From the cell containing the given text, extract its center point as (x, y) coordinate. 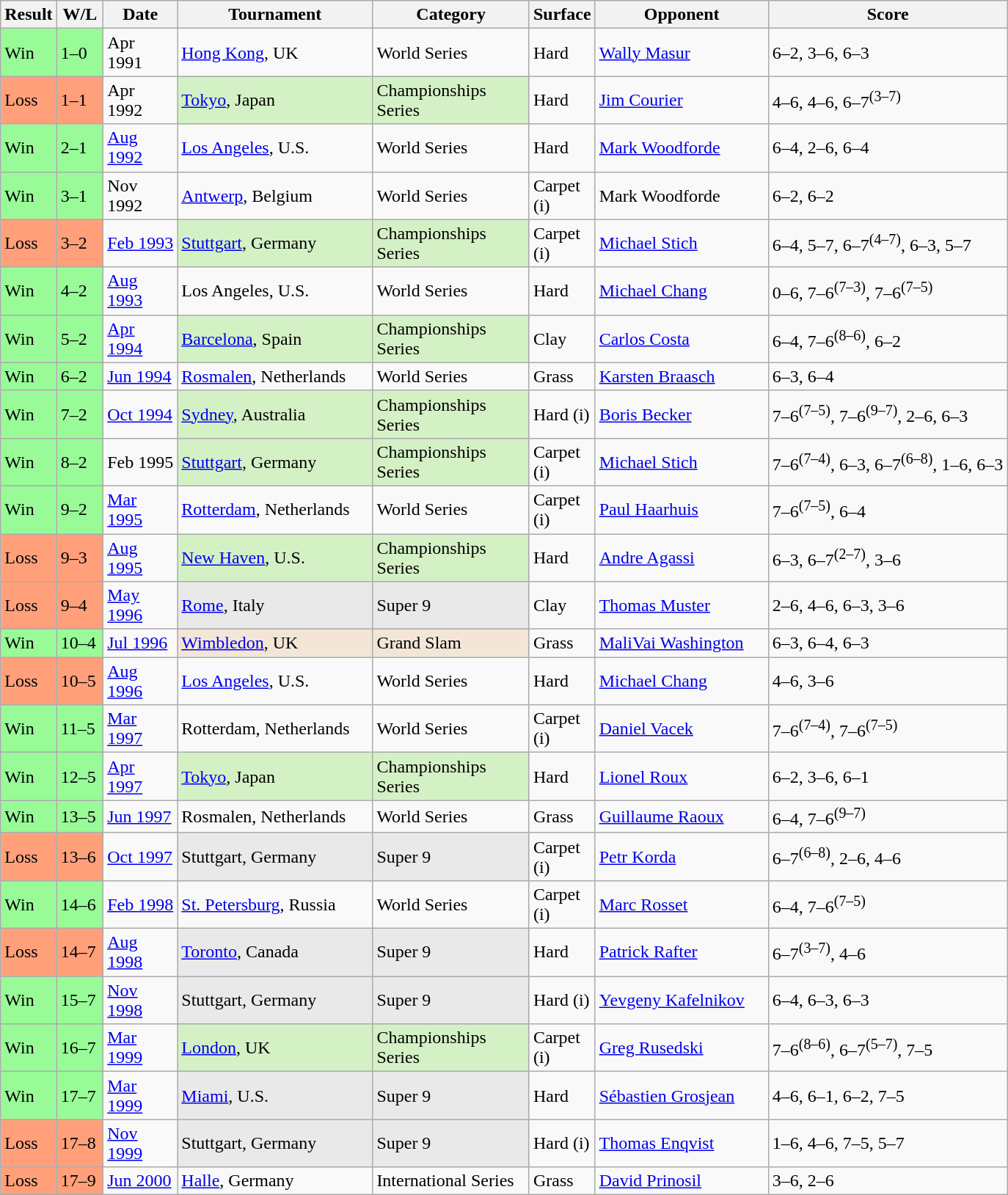
Rome, Italy (275, 606)
9–2 (80, 509)
7–6(7–5), 7–6(9–7), 2–6, 6–3 (888, 414)
Aug 1996 (141, 681)
Jul 1996 (141, 643)
6–4, 7–6(7–5) (888, 904)
New Haven, U.S. (275, 558)
Grand Slam (451, 643)
Nov 1992 (141, 195)
Jim Courier (682, 100)
6–4, 6–3, 6–3 (888, 1001)
International Series (451, 1181)
7–6(7–4), 6–3, 6–7(6–8), 1–6, 6–3 (888, 462)
Apr 1997 (141, 776)
Tournament (275, 15)
Paul Haarhuis (682, 509)
Barcelona, Spain (275, 339)
7–6(7–4), 7–6(7–5) (888, 729)
Aug 1995 (141, 558)
Jun 1997 (141, 817)
6–2, 6–2 (888, 195)
Daniel Vacek (682, 729)
Nov 1999 (141, 1143)
6–7(3–7), 4–6 (888, 952)
MaliVai Washington (682, 643)
15–7 (80, 1001)
Thomas Enqvist (682, 1143)
Greg Rusedski (682, 1048)
1–6, 4–6, 7–5, 5–7 (888, 1143)
6–2, 3–6, 6–3 (888, 53)
Feb 1995 (141, 462)
6–4, 5–7, 6–7(4–7), 6–3, 5–7 (888, 244)
Surface (562, 15)
1–1 (80, 100)
Carlos Costa (682, 339)
Date (141, 15)
8–2 (80, 462)
17–9 (80, 1181)
14–7 (80, 952)
David Prinosil (682, 1181)
6–4, 7–6(9–7) (888, 817)
0–6, 7–6(7–3), 7–6(7–5) (888, 290)
17–7 (80, 1096)
Jun 2000 (141, 1181)
4–2 (80, 290)
Mar 1995 (141, 509)
May 1996 (141, 606)
Wimbledon, UK (275, 643)
3–1 (80, 195)
9–4 (80, 606)
6–4, 2–6, 6–4 (888, 148)
London, UK (275, 1048)
W/L (80, 15)
Toronto, Canada (275, 952)
7–6(8–6), 6–7(5–7), 7–5 (888, 1048)
6–3, 6–7(2–7), 3–6 (888, 558)
Miami, U.S. (275, 1096)
17–8 (80, 1143)
6–7(6–8), 2–6, 4–6 (888, 857)
Feb 1993 (141, 244)
7–6(7–5), 6–4 (888, 509)
Score (888, 15)
Mar 1997 (141, 729)
10–4 (80, 643)
13–5 (80, 817)
1–0 (80, 53)
6–3, 6–4, 6–3 (888, 643)
Guillaume Raoux (682, 817)
11–5 (80, 729)
4–6, 4–6, 6–7(3–7) (888, 100)
14–6 (80, 904)
6–2 (80, 376)
Apr 1991 (141, 53)
Result (29, 15)
12–5 (80, 776)
Apr 1992 (141, 100)
7–2 (80, 414)
Category (451, 15)
Aug 1993 (141, 290)
Andre Agassi (682, 558)
Halle, Germany (275, 1181)
Oct 1997 (141, 857)
6–2, 3–6, 6–1 (888, 776)
Marc Rosset (682, 904)
16–7 (80, 1048)
Karsten Braasch (682, 376)
Lionel Roux (682, 776)
Boris Becker (682, 414)
Patrick Rafter (682, 952)
13–6 (80, 857)
Yevgeny Kafelnikov (682, 1001)
Opponent (682, 15)
Petr Korda (682, 857)
Jun 1994 (141, 376)
Feb 1998 (141, 904)
6–3, 6–4 (888, 376)
Sébastien Grosjean (682, 1096)
Sydney, Australia (275, 414)
Aug 1992 (141, 148)
6–4, 7–6(8–6), 6–2 (888, 339)
3–6, 2–6 (888, 1181)
2–1 (80, 148)
10–5 (80, 681)
Hong Kong, UK (275, 53)
Nov 1998 (141, 1001)
3–2 (80, 244)
Aug 1998 (141, 952)
2–6, 4–6, 6–3, 3–6 (888, 606)
9–3 (80, 558)
Antwerp, Belgium (275, 195)
5–2 (80, 339)
Thomas Muster (682, 606)
Oct 1994 (141, 414)
St. Petersburg, Russia (275, 904)
4–6, 6–1, 6–2, 7–5 (888, 1096)
Apr 1994 (141, 339)
Wally Masur (682, 53)
4–6, 3–6 (888, 681)
